Extract the [X, Y] coordinate from the center of the cell holding the provided text.  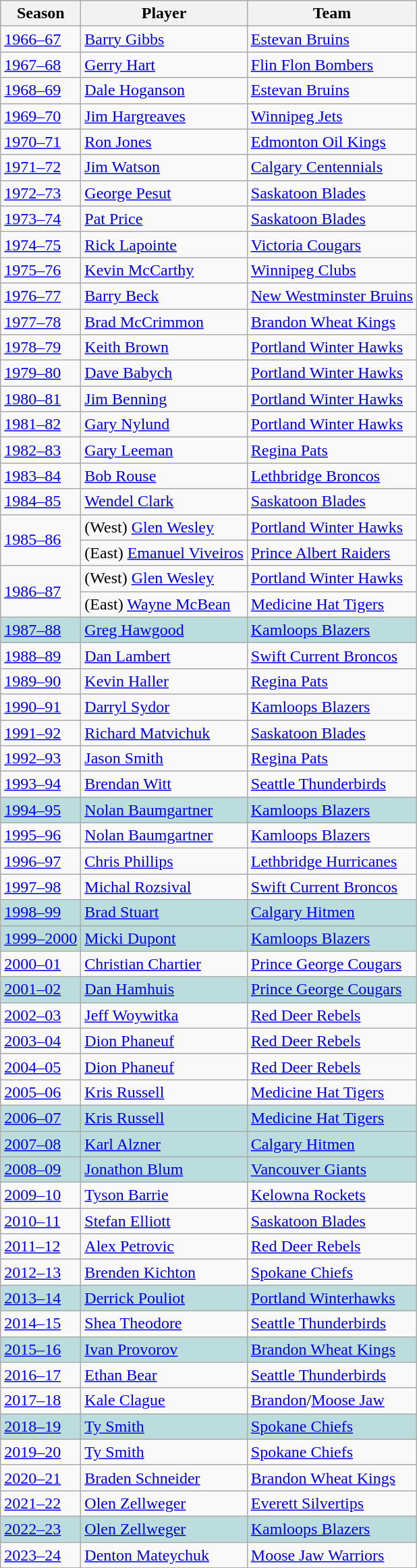
Winnipeg Jets [332, 116]
Jim Watson [164, 167]
Lethbridge Broncos [332, 476]
2011–12 [40, 1247]
Portland Winterhawks [332, 1298]
1977–78 [40, 322]
1998–99 [40, 913]
Vancouver Giants [332, 1170]
2005–06 [40, 1092]
2010–11 [40, 1221]
Gary Leeman [164, 450]
2019–20 [40, 1452]
Victoria Cougars [332, 244]
1975–76 [40, 270]
2002–03 [40, 1015]
Micki Dupont [164, 938]
Barry Beck [164, 296]
Lethbridge Hurricanes [332, 861]
Rick Lapointe [164, 244]
2007–08 [40, 1144]
Kevin McCarthy [164, 270]
2001–02 [40, 990]
2018–19 [40, 1426]
Braden Schneider [164, 1478]
George Pesut [164, 193]
1980–81 [40, 399]
2016–17 [40, 1375]
Calgary Centennials [332, 167]
Ron Jones [164, 142]
(East) Emanuel Viveiros [164, 553]
2015–16 [40, 1349]
Flin Flon Bombers [332, 65]
Michal Rozsival [164, 887]
Richard Matvichuk [164, 732]
Kevin Haller [164, 681]
2006–07 [40, 1118]
Player [164, 13]
Brad Stuart [164, 913]
1994–95 [40, 810]
Jeff Woywitka [164, 1015]
1984–85 [40, 502]
Brendan Witt [164, 784]
Winnipeg Clubs [332, 270]
Gary Nylund [164, 425]
Tyson Barrie [164, 1195]
Kale Clague [164, 1401]
Chris Phillips [164, 861]
Denton Mateychuk [164, 1555]
Jason Smith [164, 759]
2023–24 [40, 1555]
2013–14 [40, 1298]
Darryl Sydor [164, 707]
Keith Brown [164, 348]
2009–10 [40, 1195]
1972–73 [40, 193]
1966–67 [40, 39]
2008–09 [40, 1170]
Moose Jaw Warriors [332, 1555]
1999–2000 [40, 938]
Edmonton Oil Kings [332, 142]
2014–15 [40, 1324]
2000–01 [40, 964]
1989–90 [40, 681]
(East) Wayne McBean [164, 604]
1967–68 [40, 65]
1988–89 [40, 655]
2004–05 [40, 1066]
Pat Price [164, 219]
1974–75 [40, 244]
1996–97 [40, 861]
1982–83 [40, 450]
Bob Rouse [164, 476]
1983–84 [40, 476]
Alex Petrovic [164, 1247]
Karl Alzner [164, 1144]
Team [332, 13]
Jim Benning [164, 399]
1968–69 [40, 90]
Dale Hoganson [164, 90]
Ethan Bear [164, 1375]
2012–13 [40, 1272]
1991–92 [40, 732]
1978–79 [40, 348]
1971–72 [40, 167]
1990–91 [40, 707]
1985–86 [40, 540]
Derrick Pouliot [164, 1298]
1993–94 [40, 784]
2021–22 [40, 1503]
1976–77 [40, 296]
Dan Hamhuis [164, 990]
1992–93 [40, 759]
1979–80 [40, 373]
Kelowna Rockets [332, 1195]
Prince Albert Raiders [332, 553]
1969–70 [40, 116]
Gerry Hart [164, 65]
2003–04 [40, 1041]
2020–21 [40, 1478]
Wendel Clark [164, 502]
1986–87 [40, 591]
Brad McCrimmon [164, 322]
Ivan Provorov [164, 1349]
Dan Lambert [164, 655]
1981–82 [40, 425]
2022–23 [40, 1529]
Shea Theodore [164, 1324]
Dave Babych [164, 373]
Jim Hargreaves [164, 116]
Everett Silvertips [332, 1503]
Barry Gibbs [164, 39]
1973–74 [40, 219]
1970–71 [40, 142]
1997–98 [40, 887]
2017–18 [40, 1401]
1995–96 [40, 836]
Christian Chartier [164, 964]
Stefan Elliott [164, 1221]
Brenden Kichton [164, 1272]
New Westminster Bruins [332, 296]
Season [40, 13]
1987–88 [40, 630]
Greg Hawgood [164, 630]
Brandon/Moose Jaw [332, 1401]
Jonathon Blum [164, 1170]
